Identify which cell holds the provided text, then report its [x, y] central coordinate. 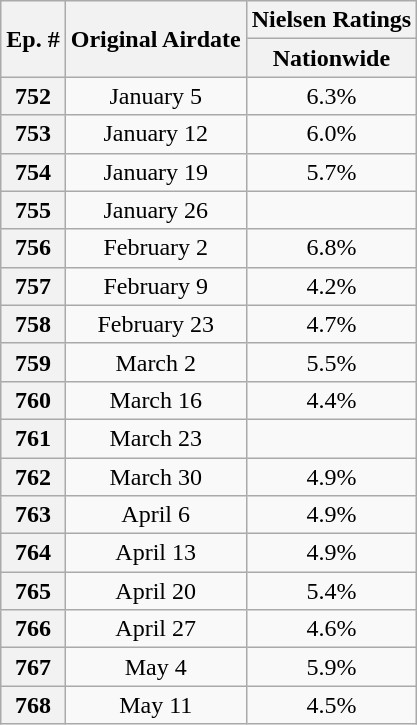
February 9 [156, 286]
6.8% [331, 248]
767 [33, 667]
754 [33, 172]
752 [33, 96]
760 [33, 400]
759 [33, 362]
April 20 [156, 591]
4.4% [331, 400]
4.5% [331, 705]
762 [33, 477]
761 [33, 438]
4.6% [331, 629]
4.7% [331, 324]
753 [33, 134]
February 23 [156, 324]
January 26 [156, 210]
5.5% [331, 362]
764 [33, 553]
5.9% [331, 667]
6.3% [331, 96]
768 [33, 705]
5.7% [331, 172]
March 23 [156, 438]
4.2% [331, 286]
756 [33, 248]
February 2 [156, 248]
758 [33, 324]
April 13 [156, 553]
5.4% [331, 591]
6.0% [331, 134]
January 19 [156, 172]
766 [33, 629]
March 2 [156, 362]
765 [33, 591]
March 16 [156, 400]
January 5 [156, 96]
May 11 [156, 705]
Nielsen Ratings [331, 20]
Original Airdate [156, 39]
May 4 [156, 667]
757 [33, 286]
763 [33, 515]
Ep. # [33, 39]
April 27 [156, 629]
April 6 [156, 515]
January 12 [156, 134]
755 [33, 210]
Nationwide [331, 58]
March 30 [156, 477]
